Pinpoint the cell where the given text exists, returning its [X, Y] midpoint coordinate. 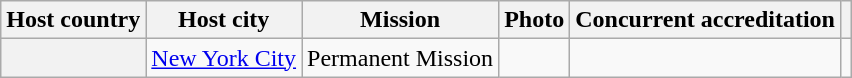
Host country [74, 20]
Concurrent accreditation [706, 20]
Host city [224, 20]
New York City [224, 58]
Photo [534, 20]
Mission [400, 20]
Permanent Mission [400, 58]
